Determine the [x, y] coordinate at the center of the cell enclosing the given text.  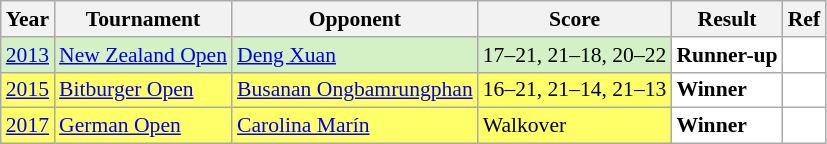
Busanan Ongbamrungphan [355, 90]
German Open [143, 126]
Carolina Marín [355, 126]
2017 [28, 126]
16–21, 21–14, 21–13 [575, 90]
17–21, 21–18, 20–22 [575, 55]
2013 [28, 55]
Year [28, 19]
Score [575, 19]
2015 [28, 90]
Deng Xuan [355, 55]
Opponent [355, 19]
Runner-up [726, 55]
Result [726, 19]
Walkover [575, 126]
Tournament [143, 19]
Bitburger Open [143, 90]
Ref [804, 19]
New Zealand Open [143, 55]
